From the cell containing the given text, extract its center point as (x, y) coordinate. 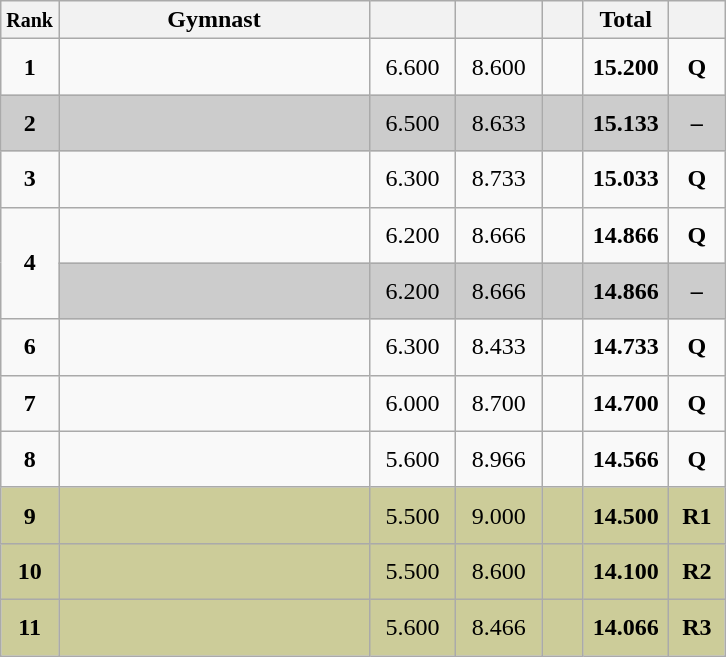
8.700 (499, 403)
14.100 (626, 571)
8.633 (499, 123)
15.033 (626, 179)
14.500 (626, 515)
4 (30, 263)
15.200 (626, 67)
8.466 (499, 627)
15.133 (626, 123)
11 (30, 627)
14.733 (626, 347)
R1 (697, 515)
14.566 (626, 459)
6.500 (413, 123)
8.733 (499, 179)
Total (626, 20)
3 (30, 179)
9 (30, 515)
7 (30, 403)
Rank (30, 20)
6.600 (413, 67)
8.966 (499, 459)
6.000 (413, 403)
R3 (697, 627)
Gymnast (214, 20)
6 (30, 347)
R2 (697, 571)
9.000 (499, 515)
2 (30, 123)
1 (30, 67)
10 (30, 571)
8 (30, 459)
8.433 (499, 347)
14.066 (626, 627)
14.700 (626, 403)
